Extract the [X, Y] coordinate from the center of the cell holding the provided text.  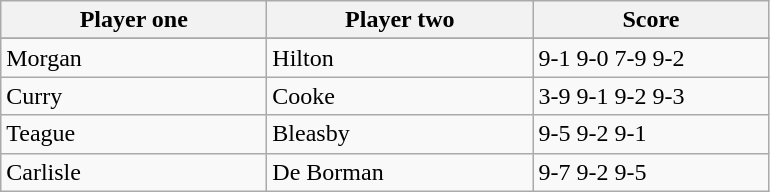
Bleasby [400, 134]
Morgan [134, 58]
De Borman [400, 172]
Carlisle [134, 172]
Hilton [400, 58]
3-9 9-1 9-2 9-3 [651, 96]
Teague [134, 134]
Cooke [400, 96]
9-5 9-2 9-1 [651, 134]
Player two [400, 20]
Curry [134, 96]
9-1 9-0 7-9 9-2 [651, 58]
Score [651, 20]
9-7 9-2 9-5 [651, 172]
Player one [134, 20]
